Locate the cell with the specified text and output its [x, y] center coordinate. 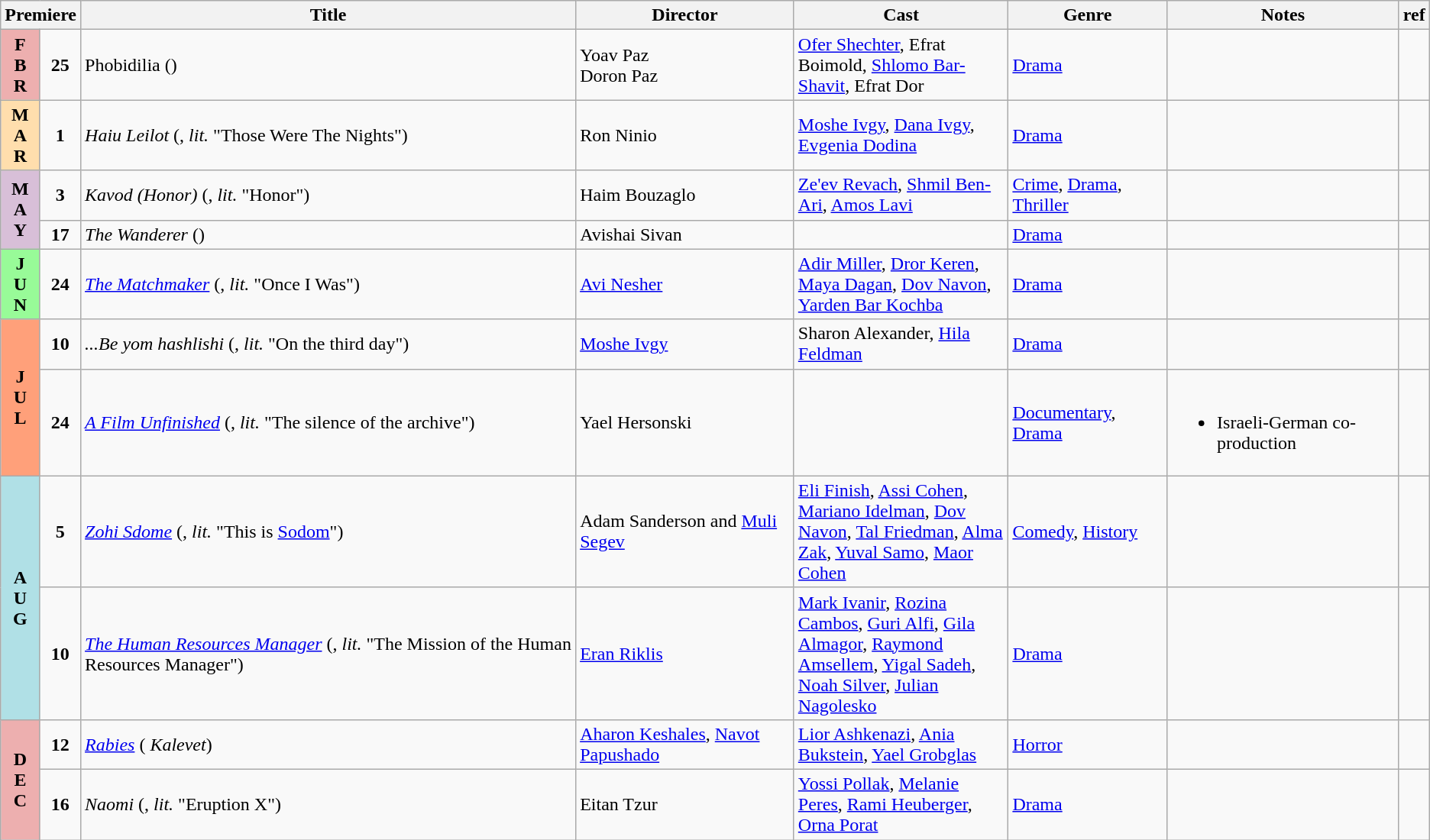
MAY [20, 209]
...Be yom hashlishi (, lit. "On the third day") [328, 344]
5 [60, 531]
Premiere [41, 15]
Phobidilia () [328, 65]
FBR [20, 65]
AUG [20, 597]
Israeli-German co-production [1283, 422]
Yael Hersonski [685, 422]
Zohi Sdome (, lit. "This is Sodom") [328, 531]
The Wanderer () [328, 234]
Eitan Tzur [685, 804]
3 [60, 195]
Lior Ashkenazi, Ania Bukstein, Yael Grobglas [901, 744]
Kavod (Honor) (, lit. "Honor") [328, 195]
Comedy, History [1088, 531]
Moshe Ivgy, Dana Ivgy, Evgenia Dodina [901, 135]
Haim Bouzaglo [685, 195]
MAR [20, 135]
Genre [1088, 15]
Ze'ev Revach, Shmil Ben-Ari, Amos Lavi [901, 195]
Ofer Shechter, Efrat Boimold, Shlomo Bar-Shavit, Efrat Dor [901, 65]
Documentary, Drama [1088, 422]
Avishai Sivan [685, 234]
Avi Nesher [685, 284]
Moshe Ivgy [685, 344]
Aharon Keshales, Navot Papushado [685, 744]
Rabies ( Kalevet) [328, 744]
12 [60, 744]
Mark Ivanir, Rozina Cambos, Guri Alfi, Gila Almagor, Raymond Amsellem, Yigal Sadeh, Noah Silver, Julian Nagolesko [901, 654]
Ron Ninio [685, 135]
The Human Resources Manager (, lit. "The Mission of the Human Resources Manager") [328, 654]
Adir Miller, Dror Keren, Maya Dagan, Dov Navon, Yarden Bar Kochba [901, 284]
ref [1414, 15]
Horror [1088, 744]
25 [60, 65]
Yossi Pollak, Melanie Peres, Rami Heuberger, Orna Porat [901, 804]
Cast [901, 15]
Notes [1283, 15]
Sharon Alexander, Hila Feldman [901, 344]
17 [60, 234]
Eli Finish, Assi Cohen, Mariano Idelman, Dov Navon, Tal Friedman, Alma Zak, Yuval Samo, Maor Cohen [901, 531]
1 [60, 135]
Crime, Drama, Thriller [1088, 195]
A Film Unfinished (, lit. "The silence of the archive") [328, 422]
Eran Riklis [685, 654]
JUN [20, 284]
Naomi (, lit. "Eruption X") [328, 804]
DEC [20, 779]
Director [685, 15]
Yoav PazDoron Paz [685, 65]
JUL [20, 397]
16 [60, 804]
Haiu Leilot (, lit. "Those Were The Nights") [328, 135]
The Matchmaker (, lit. "Once I Was") [328, 284]
Adam Sanderson and Muli Segev [685, 531]
Title [328, 15]
